Determine the [x, y] coordinate at the center of the cell enclosing the given text.  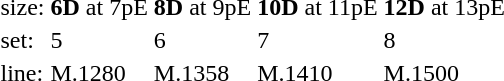
6 [202, 40]
5 [99, 40]
7 [318, 40]
